Provide the (x, y) coordinate of the cell's center where the given text is located.  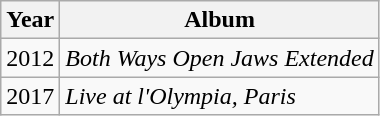
Both Ways Open Jaws Extended (220, 58)
Live at l'Olympia, Paris (220, 96)
Album (220, 20)
Year (30, 20)
2012 (30, 58)
2017 (30, 96)
